Output the [X, Y] coordinate of the center of the cell containing the given text.  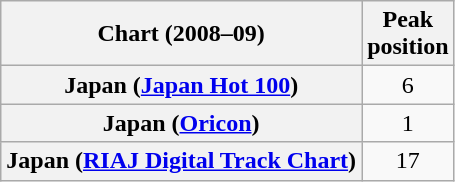
17 [408, 161]
1 [408, 123]
Japan (Oricon) [182, 123]
Chart (2008–09) [182, 34]
Japan (Japan Hot 100) [182, 85]
Japan (RIAJ Digital Track Chart) [182, 161]
6 [408, 85]
Peakposition [408, 34]
